Return [x, y] of the center of cell containing provided text 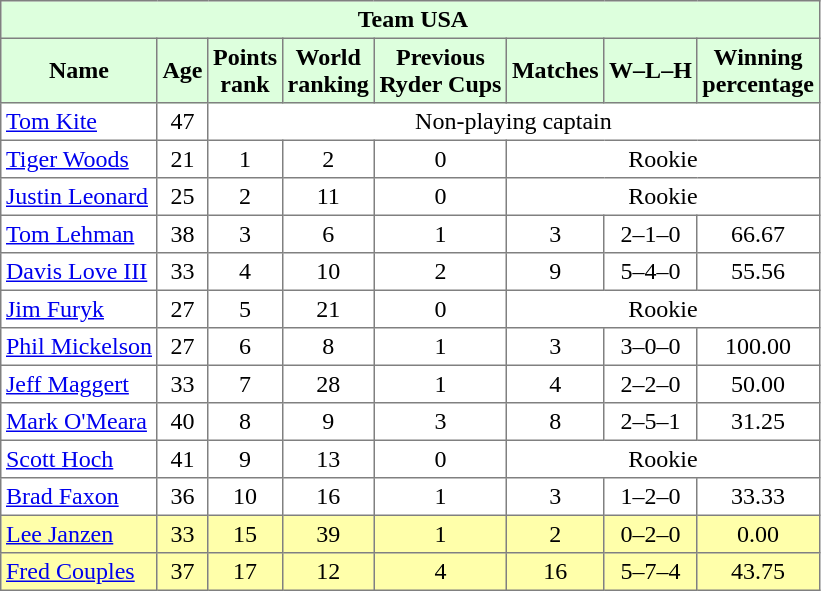
W–L–H [650, 70]
40 [182, 422]
37 [182, 572]
Lee Janzen [80, 534]
Non-playing captain [514, 122]
Phil Mickelson [80, 347]
Tom Lehman [80, 234]
Matches [556, 70]
Jim Furyk [80, 309]
11 [328, 197]
2–2–0 [650, 384]
31.25 [758, 422]
Tom Kite [80, 122]
50.00 [758, 384]
33.33 [758, 497]
0–2–0 [650, 534]
2–5–1 [650, 422]
5–7–4 [650, 572]
Tiger Woods [80, 159]
1–2–0 [650, 497]
28 [328, 384]
Name [80, 70]
Davis Love III [80, 272]
66.67 [758, 234]
41 [182, 459]
3–0–0 [650, 347]
Justin Leonard [80, 197]
43.75 [758, 572]
47 [182, 122]
36 [182, 497]
PreviousRyder Cups [440, 70]
Team USA [410, 20]
25 [182, 197]
Brad Faxon [80, 497]
0.00 [758, 534]
15 [246, 534]
13 [328, 459]
Pointsrank [246, 70]
100.00 [758, 347]
12 [328, 572]
Age [182, 70]
Winningpercentage [758, 70]
39 [328, 534]
Scott Hoch [80, 459]
7 [246, 384]
Fred Couples [80, 572]
Mark O'Meara [80, 422]
5–4–0 [650, 272]
2–1–0 [650, 234]
5 [246, 309]
38 [182, 234]
55.56 [758, 272]
17 [246, 572]
Worldranking [328, 70]
Jeff Maggert [80, 384]
